Search for the cell housing the specified text and yield its (x, y) center coordinate. 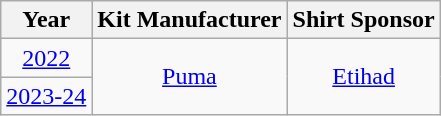
Etihad (364, 77)
Kit Manufacturer (190, 20)
2022 (46, 58)
2023-24 (46, 96)
Shirt Sponsor (364, 20)
Puma (190, 77)
Year (46, 20)
